Locate the cell with the specified text and output its [x, y] center coordinate. 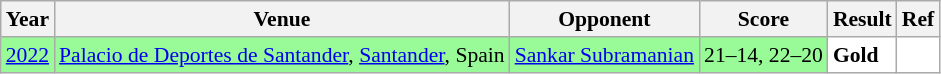
21–14, 22–20 [764, 55]
Venue [282, 19]
Ref [918, 19]
Palacio de Deportes de Santander, Santander, Spain [282, 55]
Year [28, 19]
Result [862, 19]
Sankar Subramanian [604, 55]
2022 [28, 55]
Opponent [604, 19]
Gold [862, 55]
Score [764, 19]
